Identify which cell holds the provided text, then report its [x, y] central coordinate. 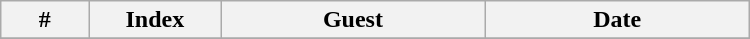
# [45, 20]
Date [617, 20]
Guest [353, 20]
Index [155, 20]
